Detect which cell encompasses the target text, then output its (x, y) center coordinate. 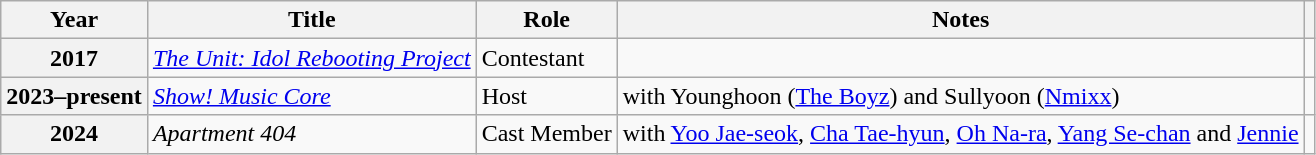
2017 (74, 58)
Apartment 404 (312, 134)
with Younghoon (The Boyz) and Sullyoon (Nmixx) (960, 96)
with Yoo Jae-seok, Cha Tae-hyun, Oh Na-ra, Yang Se-chan and Jennie (960, 134)
Show! Music Core (312, 96)
2023–present (74, 96)
Notes (960, 20)
The Unit: Idol Rebooting Project (312, 58)
Contestant (546, 58)
Year (74, 20)
Host (546, 96)
Cast Member (546, 134)
Role (546, 20)
Title (312, 20)
2024 (74, 134)
